Pinpoint the cell where the given text exists, returning its (x, y) midpoint coordinate. 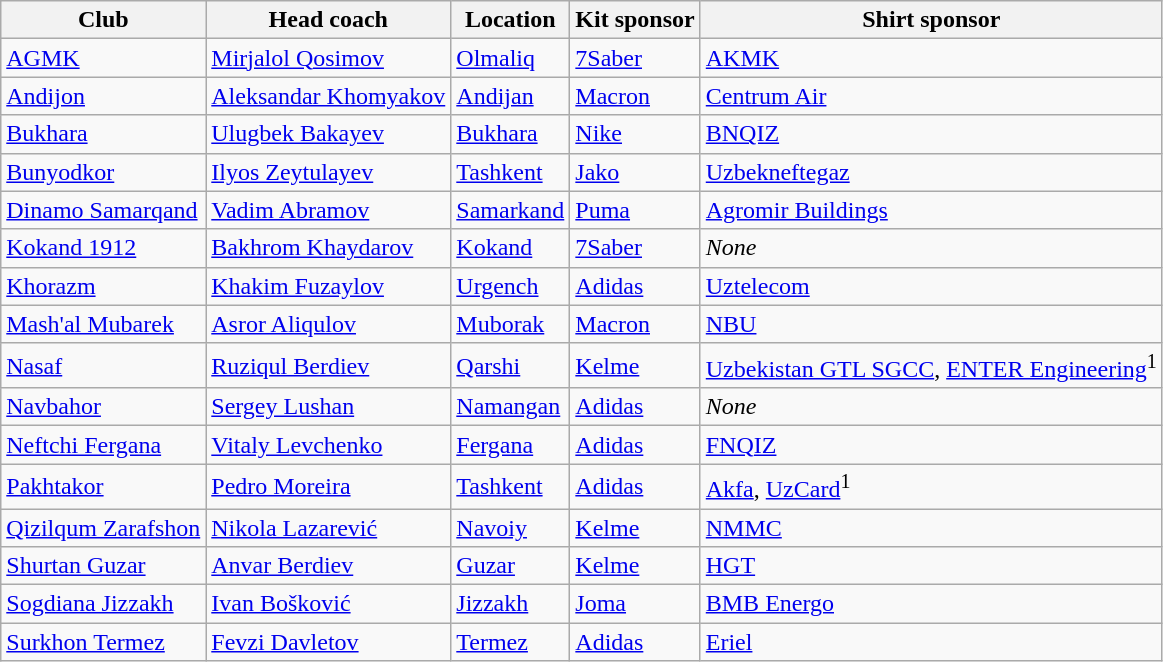
Mirjalol Qosimov (328, 58)
Bakhrom Khaydarov (328, 248)
Neftchi Fergana (104, 445)
Kokand 1912 (104, 248)
Termez (510, 642)
Surkhon Termez (104, 642)
Sogdiana Jizzakh (104, 604)
Fevzi Davletov (328, 642)
Uzbekistan GTL SGCC, ENTER Engineering1 (931, 366)
Ilyos Zeytulayev (328, 172)
Olmaliq (510, 58)
Shurtan Guzar (104, 566)
Muborak (510, 324)
BNQIZ (931, 134)
Nikola Lazarević (328, 528)
Aleksandar Khomyakov (328, 96)
Namangan (510, 407)
Qarshi (510, 366)
Vadim Abramov (328, 210)
Jako (635, 172)
Location (510, 20)
Asror Aliqulov (328, 324)
Kit sponsor (635, 20)
Khakim Fuzaylov (328, 286)
Guzar (510, 566)
Akfa, UzCard1 (931, 486)
Shirt sponsor (931, 20)
AKMK (931, 58)
Head coach (328, 20)
Agromir Buildings (931, 210)
Uztelecom (931, 286)
Samarkand (510, 210)
Urgench (510, 286)
Centrum Air (931, 96)
Navbahor (104, 407)
Ivan Bošković (328, 604)
HGT (931, 566)
Mash'al Mubarek (104, 324)
Ulugbek Bakayev (328, 134)
Khorazm (104, 286)
Pedro Moreira (328, 486)
Club (104, 20)
Jizzakh (510, 604)
Kokand (510, 248)
Bunyodkor (104, 172)
Qizilqum Zarafshon (104, 528)
Nike (635, 134)
AGMK (104, 58)
Andijan (510, 96)
Nasaf (104, 366)
Ruziqul Berdiev (328, 366)
FNQIZ (931, 445)
Joma (635, 604)
Puma (635, 210)
Pakhtakor (104, 486)
Uzbekneftegaz (931, 172)
NBU (931, 324)
Andijon (104, 96)
Vitaly Levchenko (328, 445)
Sergey Lushan (328, 407)
NMMC (931, 528)
Dinamo Samarqand (104, 210)
Navoiy (510, 528)
Fergana (510, 445)
Eriel (931, 642)
Anvar Berdiev (328, 566)
BMB Energo (931, 604)
